Output the [x, y] coordinate of the center of the cell containing the given text.  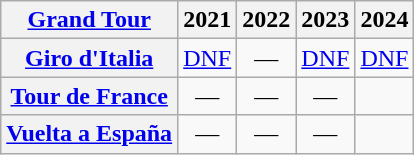
Grand Tour [90, 20]
Giro d'Italia [90, 58]
Tour de France [90, 96]
2021 [208, 20]
2023 [326, 20]
2024 [384, 20]
2022 [266, 20]
Vuelta a España [90, 134]
